Find where the given text appears and provide that cell's center as [X, Y] coordinate. 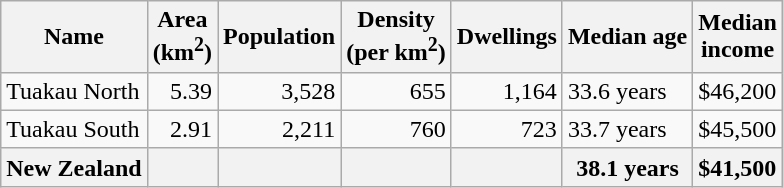
33.6 years [627, 91]
New Zealand [74, 167]
$46,200 [738, 91]
Medianincome [738, 37]
723 [506, 129]
Name [74, 37]
3,528 [280, 91]
38.1 years [627, 167]
$45,500 [738, 129]
Tuakau South [74, 129]
5.39 [182, 91]
Tuakau North [74, 91]
2,211 [280, 129]
1,164 [506, 91]
33.7 years [627, 129]
760 [396, 129]
2.91 [182, 129]
655 [396, 91]
Dwellings [506, 37]
$41,500 [738, 167]
Area(km2) [182, 37]
Median age [627, 37]
Density(per km2) [396, 37]
Population [280, 37]
